Extract the [x, y] coordinate from the center of the cell holding the provided text.  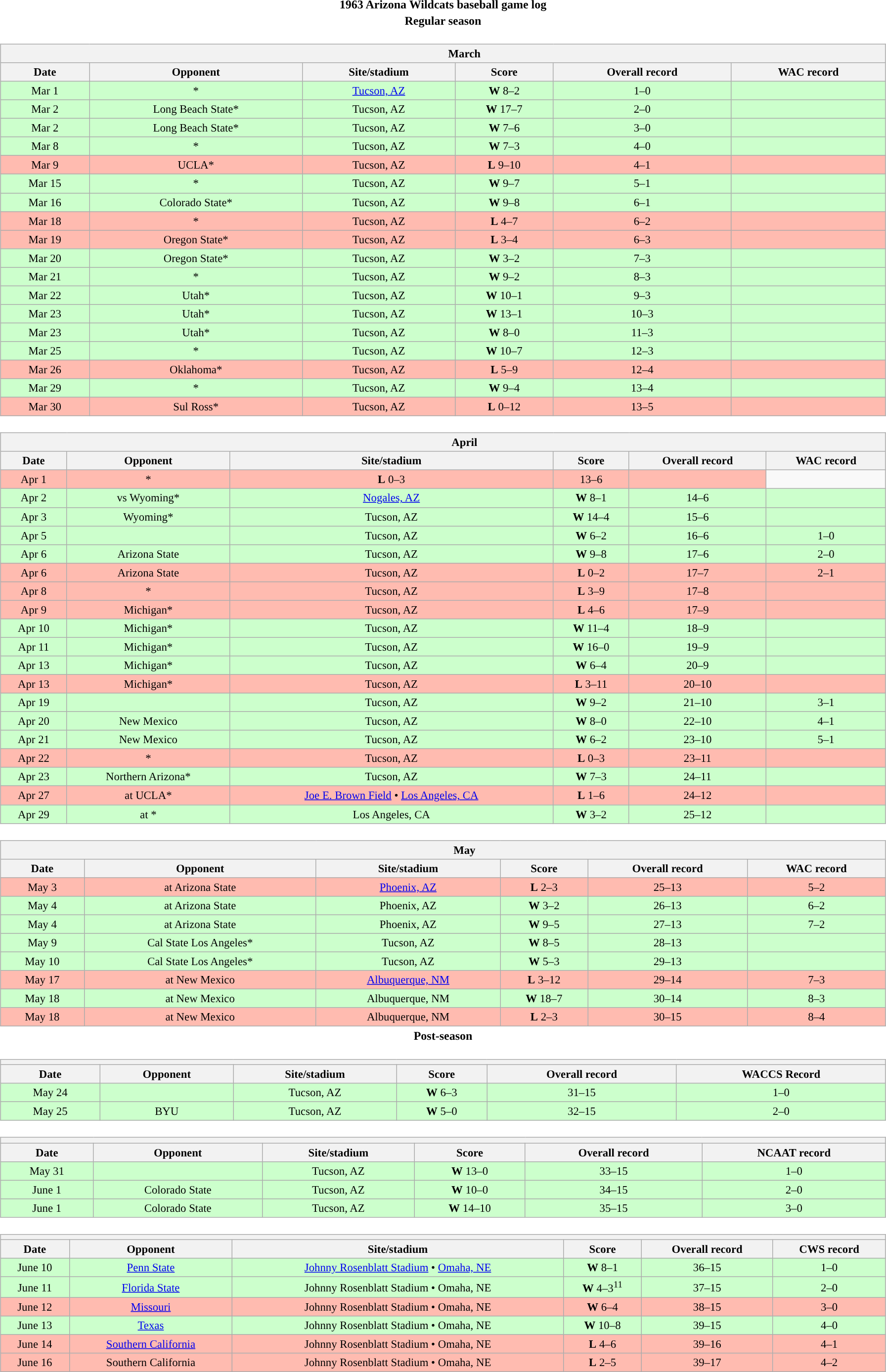
Apr 27 [34, 796]
L 2–5 [603, 1363]
25–13 [667, 887]
Apr 20 [34, 721]
June 11 [35, 1287]
Mar 19 [45, 239]
Mar 25 [45, 351]
8–4 [816, 1017]
10–3 [642, 314]
CWS record [829, 1249]
L 0–12 [504, 407]
Apr 3 [34, 517]
W 7–6 [504, 128]
Apr 9 [34, 610]
May 25 [50, 1111]
June 14 [35, 1344]
17–6 [698, 554]
W 5–0 [442, 1111]
17–7 [698, 573]
Mar 30 [45, 407]
Mar 9 [45, 165]
W 13–1 [504, 314]
3–1 [826, 703]
May 3 [43, 887]
24–11 [698, 777]
Joe E. Brown Field • Los Angeles, CA [392, 796]
Oklahoma* [196, 369]
Apr 19 [34, 703]
Mar 15 [45, 183]
Apr 2 [34, 498]
L 5–9 [504, 369]
36–15 [707, 1268]
18–9 [698, 628]
W 10–7 [504, 351]
March [443, 53]
May [443, 850]
15–6 [698, 517]
Mar 1 [45, 90]
W 4–311 [603, 1287]
L 4–7 [504, 221]
June 10 [35, 1268]
L 0–2 [591, 573]
Los Angeles, CA [392, 814]
May 17 [43, 980]
June 13 [35, 1326]
22–10 [698, 721]
Mar 22 [45, 295]
at UCLA* [148, 796]
2–1 [826, 573]
20–10 [698, 684]
W 18–7 [544, 998]
W 16–0 [591, 647]
9–3 [642, 295]
26–13 [667, 905]
Sul Ross* [196, 407]
L 3–11 [591, 684]
7–2 [816, 924]
vs Wyoming* [148, 498]
L 3–9 [591, 591]
L 3–4 [504, 239]
30–14 [667, 998]
Missouri [151, 1307]
W 17–7 [504, 109]
May 31 [47, 1171]
W 14–10 [470, 1208]
39–15 [707, 1326]
Apr 11 [34, 647]
32–15 [582, 1111]
W 10–8 [603, 1326]
W 10–1 [504, 295]
June 16 [35, 1363]
Wyoming* [148, 517]
14–6 [698, 498]
May 10 [43, 961]
6–1 [642, 202]
NCAAT record [794, 1152]
W 8–5 [544, 943]
W 9–5 [544, 924]
Mar 16 [45, 202]
13–6 [591, 480]
L 1–6 [591, 796]
Mar 29 [45, 388]
Nogales, AZ [392, 498]
Apr 23 [34, 777]
W 11–4 [591, 628]
April [443, 443]
39–16 [707, 1344]
23–11 [698, 758]
W 6–3 [442, 1093]
Northern Arizona* [148, 777]
30–15 [667, 1017]
17–9 [698, 610]
W 5–3 [544, 961]
17–8 [698, 591]
12–4 [642, 369]
Apr 1 [34, 480]
4–2 [829, 1363]
Mar 18 [45, 221]
Mar 21 [45, 276]
June 12 [35, 1307]
6–3 [642, 239]
27–13 [667, 924]
13–4 [642, 388]
WACCS Record [781, 1074]
13–5 [642, 407]
21–10 [698, 703]
BYU [167, 1111]
37–15 [707, 1287]
39–17 [707, 1363]
UCLA* [196, 165]
31–15 [582, 1093]
Apr 10 [34, 628]
May 24 [50, 1093]
20–9 [698, 665]
11–3 [642, 332]
May 9 [43, 943]
Apr 21 [34, 740]
5–2 [816, 887]
Mar 8 [45, 146]
29–14 [667, 980]
W 14–4 [591, 517]
35–15 [614, 1208]
Apr 22 [34, 758]
29–13 [667, 961]
Mar 26 [45, 369]
28–13 [667, 943]
23–10 [698, 740]
12–3 [642, 351]
at * [148, 814]
Texas [151, 1326]
16–6 [698, 535]
38–15 [707, 1307]
W 9–7 [504, 183]
W 13–0 [470, 1171]
Penn State [151, 1268]
L 9–10 [504, 165]
Colorado State* [196, 202]
34–15 [614, 1190]
25–12 [698, 814]
W 8–2 [504, 90]
19–9 [698, 647]
24–12 [698, 796]
Apr 5 [34, 535]
Apr 29 [34, 814]
W 10–0 [470, 1190]
W 9–4 [504, 388]
Mar 20 [45, 258]
33–15 [614, 1171]
Florida State [151, 1287]
Apr 8 [34, 591]
L 3–12 [544, 980]
